Determine the (x, y) coordinate at the center of the cell enclosing the given text.  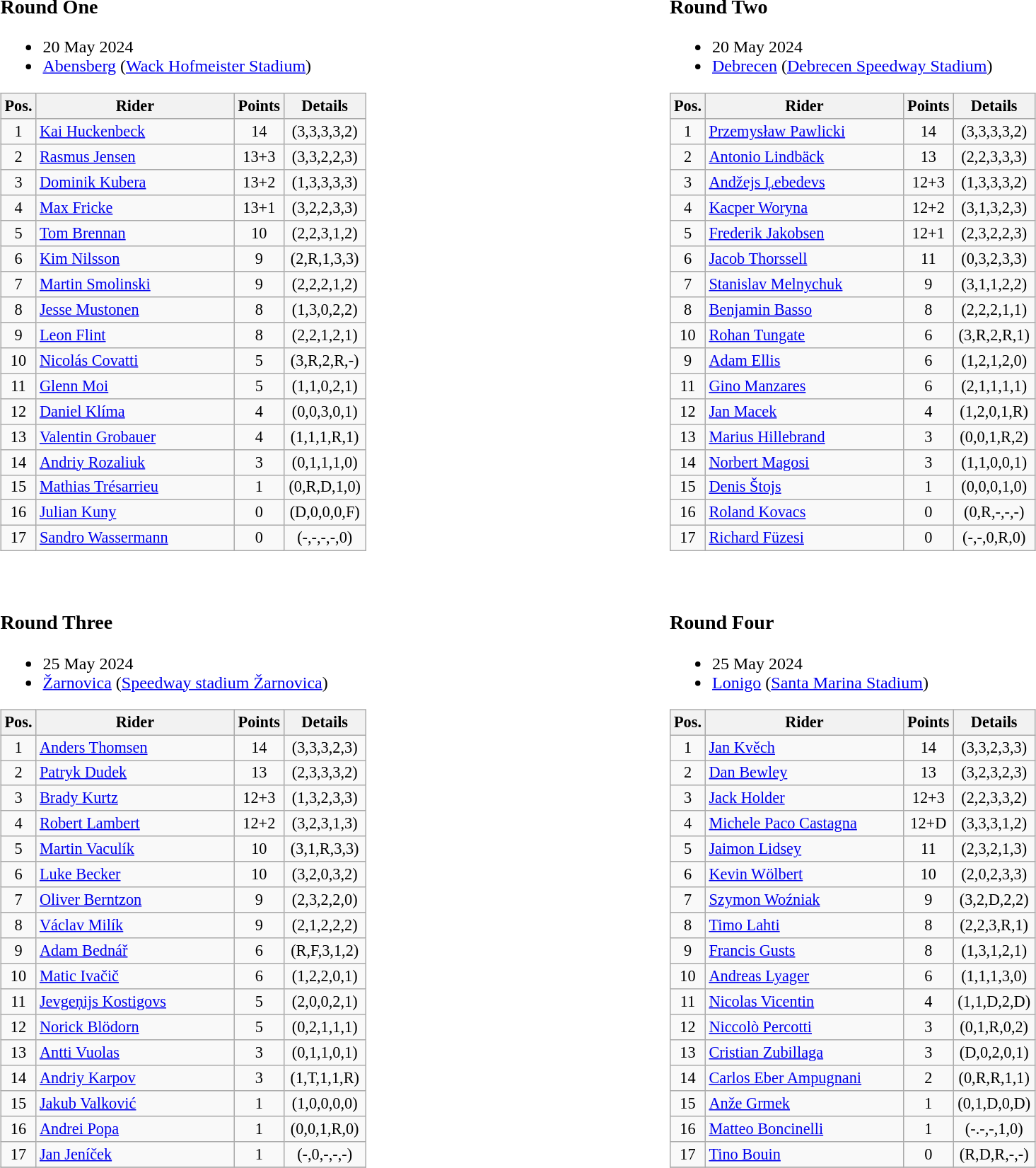
Martin Smolinski (135, 284)
(2,3,2,2,3) (994, 233)
(3,1,R,3,3) (325, 849)
Luke Becker (135, 874)
Václav Milík (135, 925)
Mathias Trésarrieu (135, 487)
Sandro Wassermann (135, 538)
(2,3,2,2,0) (325, 900)
Nicolás Covatti (135, 360)
(2,R,1,3,3) (325, 259)
(1,0,0,0,0) (325, 1103)
(2,2,2,1,2) (325, 284)
(1,1,0,2,1) (325, 386)
Robert Lambert (135, 823)
Valentin Grobauer (135, 436)
Patryk Dudek (135, 773)
Tom Brennan (135, 233)
Jaimon Lidsey (804, 849)
Carlos Eber Ampugnani (804, 1077)
Gino Manzares (804, 386)
Kai Huckenbeck (135, 132)
(0,R,-,-,-) (994, 513)
(3,3,3,2,3) (325, 748)
13+3 (259, 157)
(1,3,3,3,3) (325, 183)
(-.-,-,1,0) (994, 1128)
Tino Bouin (804, 1154)
(1,1,D,2,D) (994, 1002)
(3,3,2,3,3) (994, 748)
(3,2,0,3,2) (325, 874)
(2,2,3,R,1) (994, 925)
(1,2,1,2,0) (994, 360)
(0,R,R,1,1) (994, 1077)
(D,0,0,0,F) (325, 513)
(-,-,-,-,0) (325, 538)
Norick Blödorn (135, 1027)
(3,1,3,2,3) (994, 208)
Kevin Wölbert (804, 874)
Rohan Tungate (804, 335)
(2,2,3,3,3) (994, 157)
(0,0,1,R,0) (325, 1128)
Timo Lahti (804, 925)
Cristian Zubillaga (804, 1052)
Roland Kovacs (804, 513)
Anders Thomsen (135, 748)
(2,2,3,3,2) (994, 798)
Marius Hillebrand (804, 436)
(2,1,1,1,1) (994, 386)
Nicolas Vicentin (804, 1002)
Kim Nilsson (135, 259)
(1,3,0,2,2) (325, 310)
Glenn Moi (135, 386)
(2,3,2,1,3) (994, 849)
(1,2,0,1,R) (994, 411)
Przemysław Pawlicki (804, 132)
(3,3,3,1,2) (994, 823)
(0,3,2,3,3) (994, 259)
Adam Ellis (804, 360)
(0,1,R,0,2) (994, 1027)
(1,2,2,0,1) (325, 976)
(0,R,D,1,0) (325, 487)
(1,T,1,1,R) (325, 1077)
13+2 (259, 183)
Jan Kvěch (804, 748)
(2,0,2,3,3) (994, 874)
Denis Štojs (804, 487)
(3,R,2,R,-) (325, 360)
Jesse Mustonen (135, 310)
Andriy Karpov (135, 1077)
Niccolò Percotti (804, 1027)
(0,1,D,0,D) (994, 1103)
Max Fricke (135, 208)
(0,0,1,R,2) (994, 436)
Michele Paco Castagna (804, 823)
Matic Ivačič (135, 976)
Oliver Berntzon (135, 900)
Daniel Klíma (135, 411)
(3,2,3,1,3) (325, 823)
(0,0,0,1,0) (994, 487)
Jack Holder (804, 798)
Dan Bewley (804, 773)
Antonio Lindbäck (804, 157)
Jan Macek (804, 411)
Szymon Woźniak (804, 900)
(R,D,R,-,-) (994, 1154)
Jakub Valković (135, 1103)
(1,3,2,3,3) (325, 798)
(1,3,3,3,2) (994, 183)
Matteo Boncinelli (804, 1128)
(2,3,3,3,2) (325, 773)
12+1 (929, 233)
Kacper Woryna (804, 208)
Stanislav Melnychuk (804, 284)
(2,0,0,2,1) (325, 1002)
Richard Füzesi (804, 538)
(-,0,-,-,-) (325, 1154)
12+D (929, 823)
(R,F,3,1,2) (325, 951)
Norbert Magosi (804, 462)
(0,1,1,0,1) (325, 1052)
Leon Flint (135, 335)
(1,1,1,R,1) (325, 436)
Anže Grmek (804, 1103)
Frederik Jakobsen (804, 233)
(3,2,3,2,3) (994, 773)
(0,2,1,1,1) (325, 1027)
Julian Kuny (135, 513)
Brady Kurtz (135, 798)
(3,2,2,3,3) (325, 208)
Jevgeņijs Kostigovs (135, 1002)
(3,1,1,2,2) (994, 284)
Andrei Popa (135, 1128)
(2,2,1,2,1) (325, 335)
(1,1,1,3,0) (994, 976)
Adam Bednář (135, 951)
13+1 (259, 208)
Dominik Kubera (135, 183)
(-,-,0,R,0) (994, 538)
Antti Vuolas (135, 1052)
Jacob Thorssell (804, 259)
Rasmus Jensen (135, 157)
Benjamin Basso (804, 310)
(3,3,2,2,3) (325, 157)
Francis Gusts (804, 951)
Andriy Rozaliuk (135, 462)
Andreas Lyager (804, 976)
(D,0,2,0,1) (994, 1052)
(1,3,1,2,1) (994, 951)
(2,2,2,1,1) (994, 310)
(0,0,3,0,1) (325, 411)
(2,1,2,2,2) (325, 925)
(1,1,0,0,1) (994, 462)
Jan Jeníček (135, 1154)
(3,2,D,2,2) (994, 900)
Andžejs Ļebedevs (804, 183)
Martin Vaculík (135, 849)
(2,2,3,1,2) (325, 233)
(0,1,1,1,0) (325, 462)
(3,R,2,R,1) (994, 335)
